Pinpoint the cell where the given text exists, returning its [x, y] midpoint coordinate. 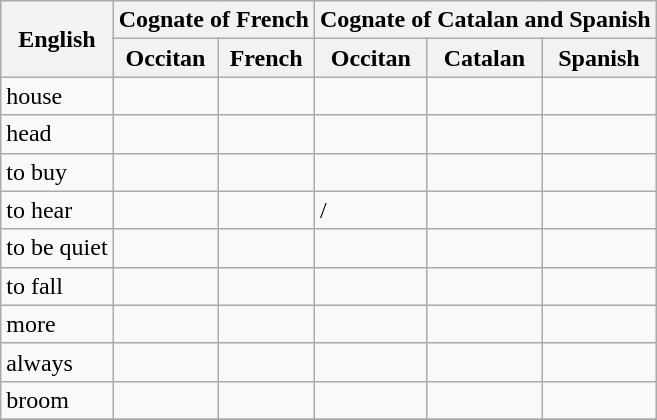
more [57, 324]
Catalan [484, 58]
French [266, 58]
to buy [57, 172]
/ [370, 210]
to be quiet [57, 248]
head [57, 134]
house [57, 96]
always [57, 362]
to hear [57, 210]
English [57, 39]
broom [57, 400]
to fall [57, 286]
Cognate of Catalan and Spanish [485, 20]
Spanish [600, 58]
Cognate of French [214, 20]
